For the text-containing cell, return its midpoint in [x, y] coordinate format. 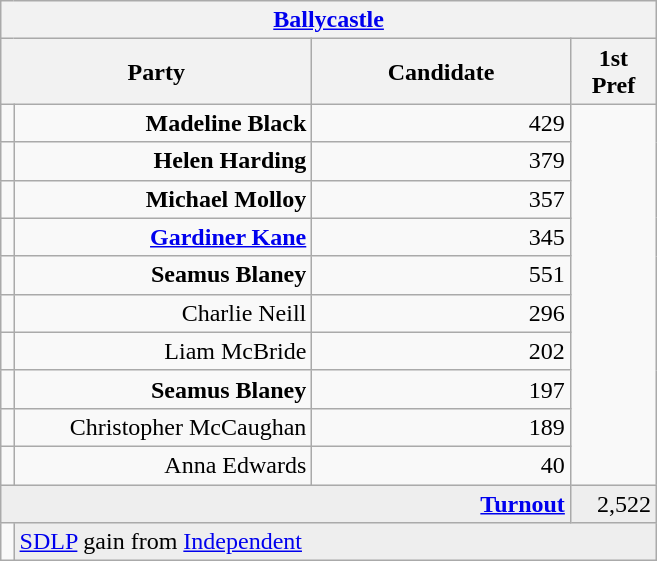
Michael Molloy [163, 199]
Turnout [286, 503]
296 [442, 313]
Party [156, 72]
1st Pref [613, 72]
197 [442, 389]
Helen Harding [163, 161]
2,522 [613, 503]
345 [442, 237]
Charlie Neill [163, 313]
551 [442, 275]
Candidate [442, 72]
Anna Edwards [163, 465]
Ballycastle [329, 20]
Madeline Black [163, 123]
357 [442, 199]
379 [442, 161]
Gardiner Kane [163, 237]
SDLP gain from Independent [335, 542]
40 [442, 465]
Christopher McCaughan [163, 427]
429 [442, 123]
Liam McBride [163, 351]
202 [442, 351]
189 [442, 427]
